Scan for the cell matching the given text and deliver its (X, Y) coordinate at center. 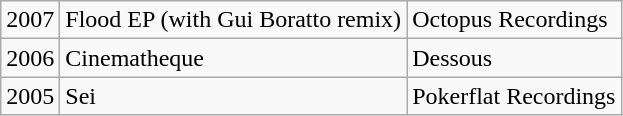
2007 (30, 20)
2006 (30, 58)
Pokerflat Recordings (514, 96)
Flood EP (with Gui Boratto remix) (234, 20)
2005 (30, 96)
Sei (234, 96)
Dessous (514, 58)
Octopus Recordings (514, 20)
Cinematheque (234, 58)
